Determine the (x, y) coordinate at the center of the cell enclosing the given text.  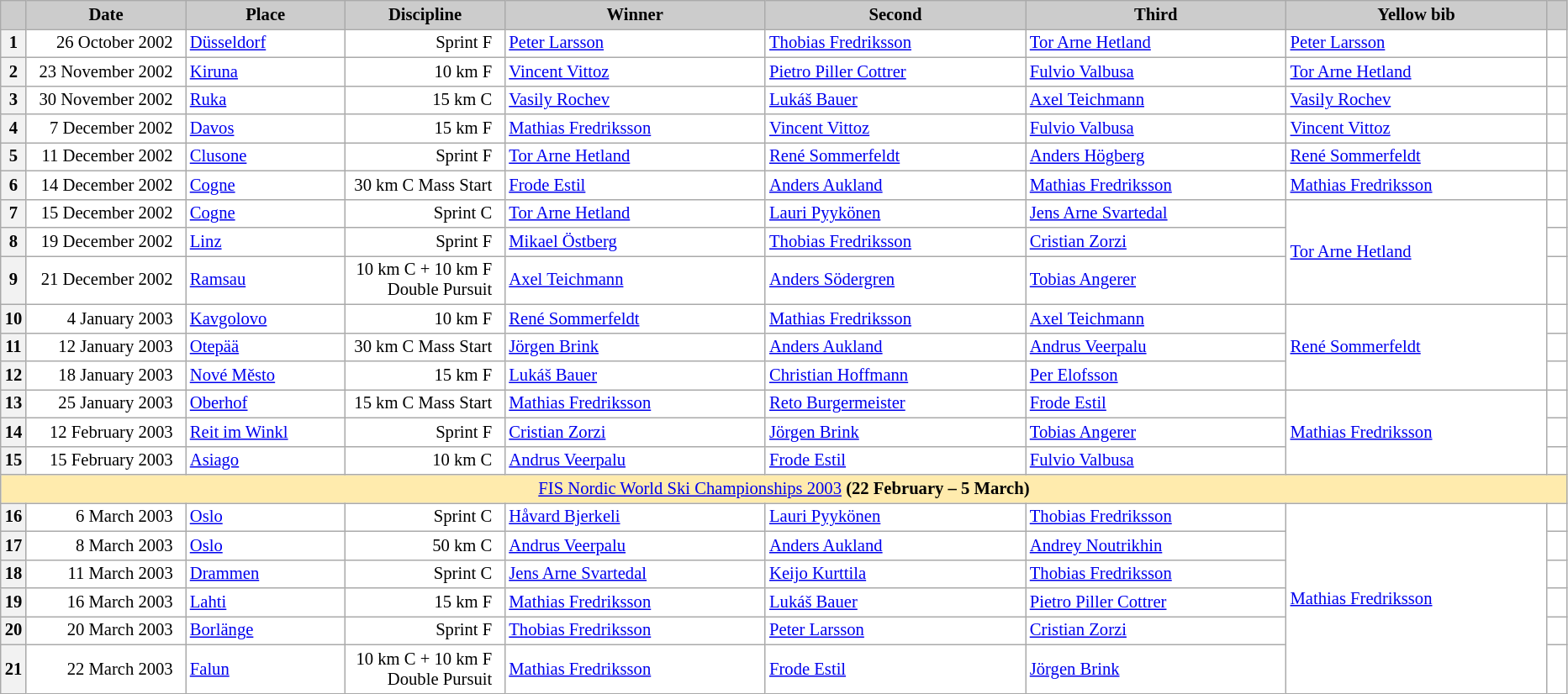
30 November 2002 (106, 100)
Ramsau (266, 280)
Anders Högberg (1156, 156)
10 (13, 318)
20 (13, 630)
Christian Hoffmann (895, 376)
7 December 2002 (106, 129)
50 km C (425, 545)
Discipline (425, 14)
Yellow bib (1417, 14)
Linz (266, 241)
21 (13, 669)
19 (13, 602)
12 February 2003 (106, 432)
Clusone (266, 156)
11 December 2002 (106, 156)
3 (13, 100)
Oberhof (266, 403)
18 (13, 574)
4 (13, 129)
8 (13, 241)
Düsseldorf (266, 43)
20 March 2003 (106, 630)
Otepää (266, 347)
17 (13, 545)
26 October 2002 (106, 43)
10 km C (425, 460)
Date (106, 14)
21 December 2002 (106, 280)
5 (13, 156)
Third (1156, 14)
Reit im Winkl (266, 432)
Kavgolovo (266, 318)
11 (13, 347)
Per Elofsson (1156, 376)
Winner (635, 14)
15 February 2003 (106, 460)
Drammen (266, 574)
19 December 2002 (106, 241)
Andrey Noutrikhin (1156, 545)
Lahti (266, 602)
Anders Södergren (895, 280)
12 January 2003 (106, 347)
Borlänge (266, 630)
11 March 2003 (106, 574)
Falun (266, 669)
16 (13, 517)
Davos (266, 129)
Keijo Kurttila (895, 574)
6 March 2003 (106, 517)
13 (13, 403)
FIS Nordic World Ski Championships 2003 (22 February – 5 March) (784, 488)
Kiruna (266, 71)
Place (266, 14)
15 (13, 460)
14 December 2002 (106, 185)
22 March 2003 (106, 669)
2 (13, 71)
Mikael Östberg (635, 241)
Nové Město (266, 376)
7 (13, 213)
15 km C (425, 100)
Asiago (266, 460)
Reto Burgermeister (895, 403)
8 March 2003 (106, 545)
14 (13, 432)
1 (13, 43)
12 (13, 376)
6 (13, 185)
15 December 2002 (106, 213)
18 January 2003 (106, 376)
Håvard Bjerkeli (635, 517)
23 November 2002 (106, 71)
16 March 2003 (106, 602)
Ruka (266, 100)
Second (895, 14)
15 km C Mass Start (425, 403)
9 (13, 280)
25 January 2003 (106, 403)
4 January 2003 (106, 318)
